Search for the cell housing the specified text and yield its [x, y] center coordinate. 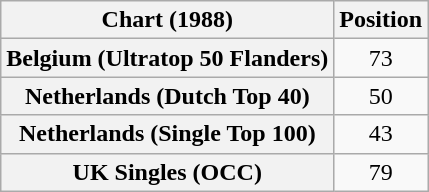
UK Singles (OCC) [168, 172]
73 [381, 58]
Position [381, 20]
Chart (1988) [168, 20]
Belgium (Ultratop 50 Flanders) [168, 58]
43 [381, 134]
50 [381, 96]
Netherlands (Dutch Top 40) [168, 96]
79 [381, 172]
Netherlands (Single Top 100) [168, 134]
